Determine the [X, Y] coordinate at the center of the cell enclosing the given text.  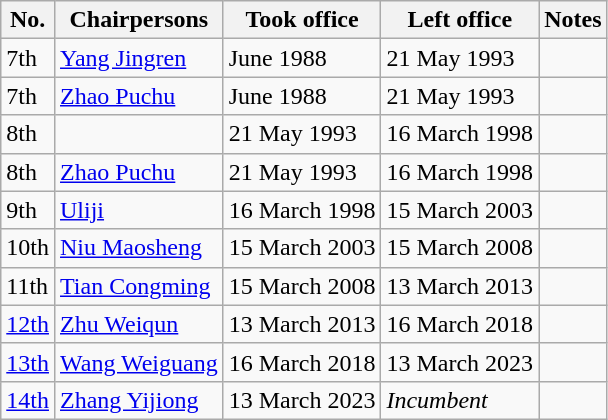
Tian Congming [138, 286]
Chairpersons [138, 20]
11th [28, 286]
Uliji [138, 210]
12th [28, 324]
No. [28, 20]
Yang Jingren [138, 58]
Zhu Weiqun [138, 324]
Niu Maosheng [138, 248]
Incumbent [460, 400]
Notes [573, 20]
14th [28, 400]
9th [28, 210]
Took office [302, 20]
Zhang Yijiong [138, 400]
Left office [460, 20]
13th [28, 362]
Wang Weiguang [138, 362]
10th [28, 248]
